Capture the cell that displays the provided text and extract its (x, y) central coordinate. 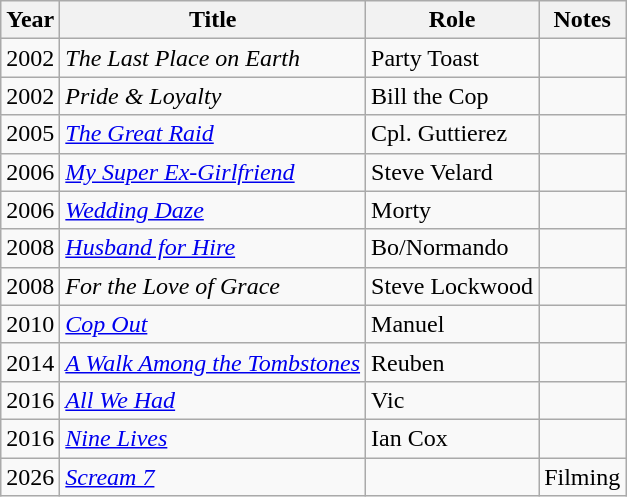
The Last Place on Earth (213, 58)
My Super Ex-Girlfriend (213, 172)
Nine Lives (213, 438)
Ian Cox (452, 438)
Wedding Daze (213, 210)
Bill the Cop (452, 96)
All We Had (213, 400)
Notes (582, 20)
Manuel (452, 324)
Party Toast (452, 58)
Bo/Normando (452, 248)
Cpl. Guttierez (452, 134)
Husband for Hire (213, 248)
Title (213, 20)
Pride & Loyalty (213, 96)
Reuben (452, 362)
Steve Velard (452, 172)
Morty (452, 210)
Steve Lockwood (452, 286)
The Great Raid (213, 134)
2026 (30, 477)
Filming (582, 477)
For the Love of Grace (213, 286)
Cop Out (213, 324)
2014 (30, 362)
Year (30, 20)
Vic (452, 400)
Role (452, 20)
2005 (30, 134)
A Walk Among the Tombstones (213, 362)
2010 (30, 324)
Scream 7 (213, 477)
